Extract the [X, Y] coordinate from the center of the cell holding the provided text.  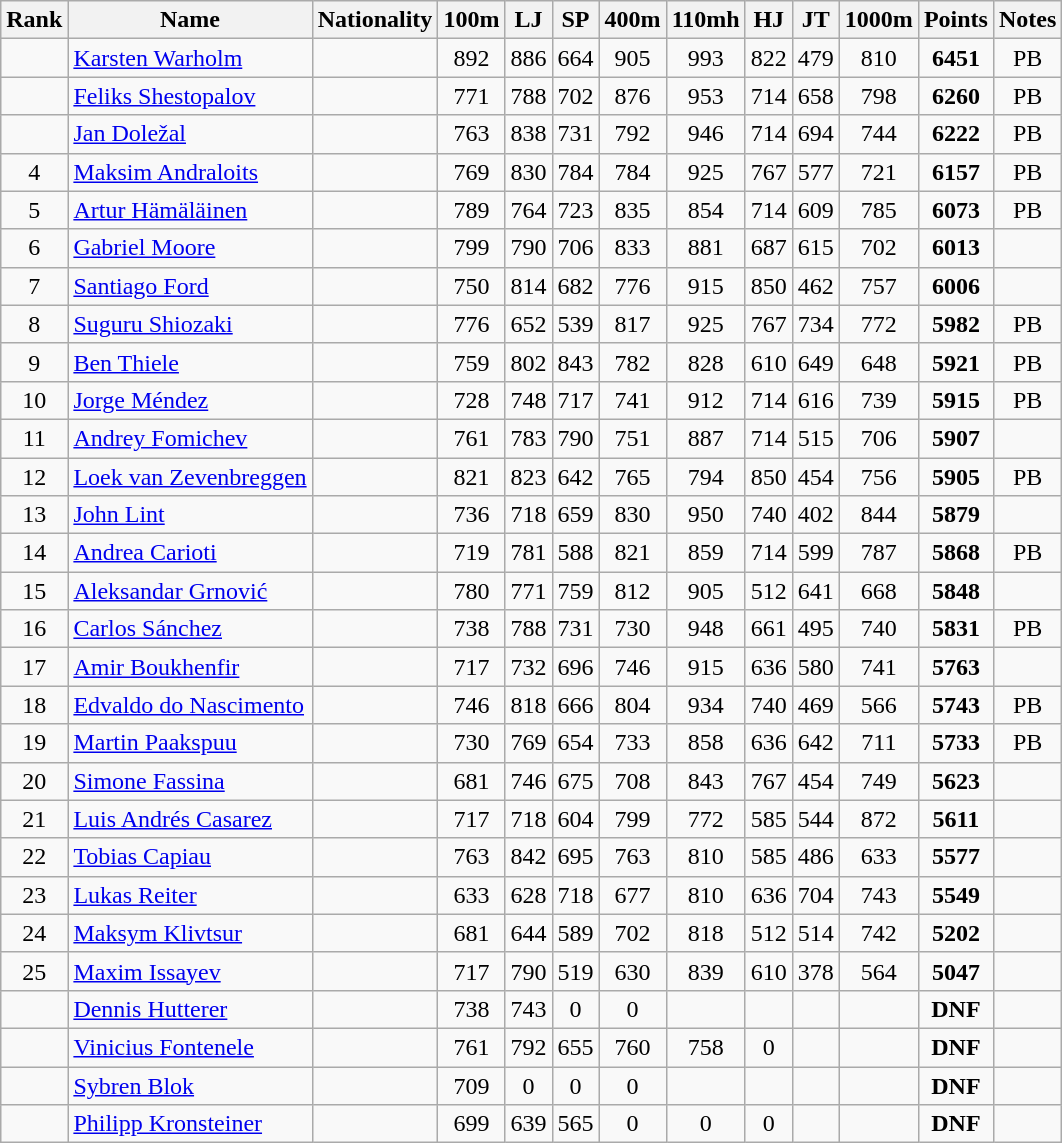
402 [816, 515]
21 [34, 819]
Edvaldo do Nascimento [190, 705]
5549 [956, 895]
6 [34, 248]
Karsten Warholm [190, 58]
833 [632, 248]
6451 [956, 58]
783 [528, 438]
668 [878, 591]
Name [190, 20]
Gabriel Moore [190, 248]
798 [878, 96]
Rank [34, 20]
664 [576, 58]
876 [632, 96]
750 [472, 286]
Ben Thiele [190, 362]
708 [632, 781]
Jan Doležal [190, 134]
564 [878, 971]
609 [816, 210]
780 [472, 591]
486 [816, 857]
469 [816, 705]
519 [576, 971]
18 [34, 705]
1000m [878, 20]
5202 [956, 933]
5047 [956, 971]
709 [472, 1085]
787 [878, 553]
734 [816, 324]
495 [816, 629]
654 [576, 743]
462 [816, 286]
739 [878, 400]
732 [528, 667]
Luis Andrés Casarez [190, 819]
22 [34, 857]
887 [706, 438]
953 [706, 96]
892 [472, 58]
785 [878, 210]
Sybren Blok [190, 1085]
814 [528, 286]
HJ [768, 20]
655 [576, 1047]
378 [816, 971]
604 [576, 819]
16 [34, 629]
744 [878, 134]
6073 [956, 210]
6260 [956, 96]
589 [576, 933]
10 [34, 400]
794 [706, 477]
514 [816, 933]
SP [576, 20]
Simone Fassina [190, 781]
704 [816, 895]
742 [878, 933]
20 [34, 781]
760 [632, 1047]
721 [878, 172]
804 [632, 705]
Jorge Méndez [190, 400]
5733 [956, 743]
Points [956, 20]
110mh [706, 20]
539 [576, 324]
723 [576, 210]
616 [816, 400]
666 [576, 705]
872 [878, 819]
9 [34, 362]
12 [34, 477]
14 [34, 553]
789 [472, 210]
682 [576, 286]
565 [576, 1124]
781 [528, 553]
648 [878, 362]
Maxim Issayev [190, 971]
Aleksandar Grnović [190, 591]
5743 [956, 705]
687 [768, 248]
844 [878, 515]
764 [528, 210]
5611 [956, 819]
Andrey Fomichev [190, 438]
751 [632, 438]
Nationality [375, 20]
749 [878, 781]
Tobias Capiau [190, 857]
Feliks Shestopalov [190, 96]
993 [706, 58]
756 [878, 477]
711 [878, 743]
934 [706, 705]
Loek van Zevenbreggen [190, 477]
Vinicius Fontenele [190, 1047]
5915 [956, 400]
838 [528, 134]
758 [706, 1047]
577 [816, 172]
479 [816, 58]
5763 [956, 667]
7 [34, 286]
736 [472, 515]
5868 [956, 553]
100m [472, 20]
946 [706, 134]
400m [632, 20]
802 [528, 362]
Suguru Shiozaki [190, 324]
699 [472, 1124]
25 [34, 971]
881 [706, 248]
6013 [956, 248]
5577 [956, 857]
694 [816, 134]
Carlos Sánchez [190, 629]
615 [816, 248]
696 [576, 667]
Notes [1027, 20]
948 [706, 629]
588 [576, 553]
859 [706, 553]
13 [34, 515]
Philipp Kronsteiner [190, 1124]
782 [632, 362]
659 [576, 515]
5921 [956, 362]
Lukas Reiter [190, 895]
Andrea Carioti [190, 553]
677 [632, 895]
950 [706, 515]
8 [34, 324]
Amir Boukhenfir [190, 667]
719 [472, 553]
JT [816, 20]
748 [528, 400]
733 [632, 743]
886 [528, 58]
828 [706, 362]
Artur Hämäläinen [190, 210]
823 [528, 477]
649 [816, 362]
Martin Paakspuu [190, 743]
580 [816, 667]
757 [878, 286]
765 [632, 477]
641 [816, 591]
11 [34, 438]
639 [528, 1124]
6222 [956, 134]
5905 [956, 477]
515 [816, 438]
695 [576, 857]
675 [576, 781]
15 [34, 591]
842 [528, 857]
24 [34, 933]
17 [34, 667]
Maksim Andraloits [190, 172]
912 [706, 400]
599 [816, 553]
839 [706, 971]
19 [34, 743]
LJ [528, 20]
Santiago Ford [190, 286]
5982 [956, 324]
858 [706, 743]
644 [528, 933]
Maksym Klivtsur [190, 933]
4 [34, 172]
Dennis Hutterer [190, 1009]
566 [878, 705]
John Lint [190, 515]
661 [768, 629]
817 [632, 324]
5 [34, 210]
5831 [956, 629]
23 [34, 895]
658 [816, 96]
5907 [956, 438]
544 [816, 819]
5848 [956, 591]
728 [472, 400]
6157 [956, 172]
630 [632, 971]
5623 [956, 781]
652 [528, 324]
835 [632, 210]
628 [528, 895]
6006 [956, 286]
854 [706, 210]
5879 [956, 515]
822 [768, 58]
812 [632, 591]
